Extract the (x, y) coordinate from the center of the cell holding the provided text.  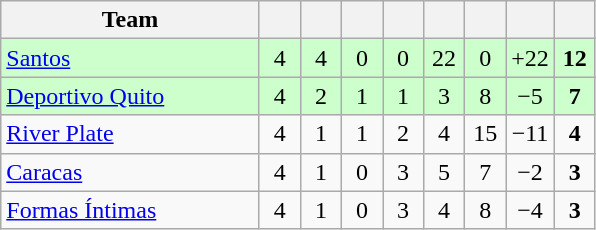
−2 (530, 172)
22 (444, 58)
5 (444, 172)
−5 (530, 96)
Deportivo Quito (130, 96)
River Plate (130, 134)
Santos (130, 58)
+22 (530, 58)
Caracas (130, 172)
Formas Íntimas (130, 210)
12 (574, 58)
−4 (530, 210)
−11 (530, 134)
15 (486, 134)
Team (130, 20)
